Extract the [x, y] coordinate from the center of the cell holding the provided text.  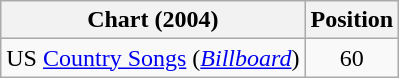
US Country Songs (Billboard) [153, 58]
Position [352, 20]
Chart (2004) [153, 20]
60 [352, 58]
